Find where the given text appears and provide that cell's center as [X, Y] coordinate. 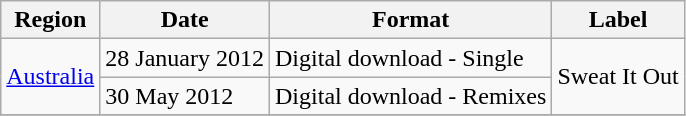
Digital download - Single [411, 58]
Australia [50, 77]
Sweat It Out [618, 77]
Digital download - Remixes [411, 96]
30 May 2012 [185, 96]
Region [50, 20]
Label [618, 20]
Date [185, 20]
Format [411, 20]
28 January 2012 [185, 58]
